Pinpoint the cell where the given text exists, returning its [X, Y] midpoint coordinate. 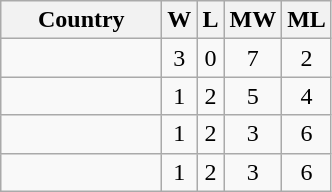
5 [253, 96]
ML [307, 20]
0 [210, 58]
MW [253, 20]
7 [253, 58]
W [180, 20]
L [210, 20]
4 [307, 96]
Country [82, 20]
